From the cell containing the given text, extract its center point as [X, Y] coordinate. 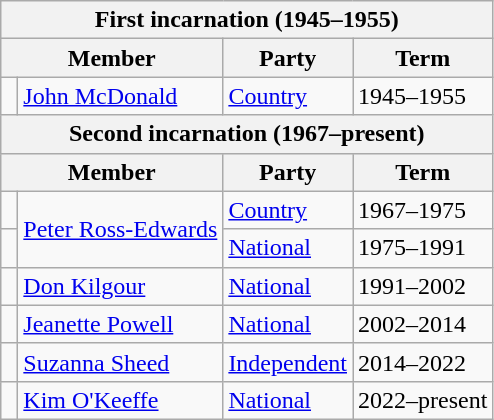
1945–1955 [423, 96]
1975–1991 [423, 248]
Peter Ross-Edwards [120, 229]
Suzanna Sheed [120, 362]
Kim O'Keeffe [120, 400]
Second incarnation (1967–present) [247, 134]
1991–2002 [423, 286]
Don Kilgour [120, 286]
Jeanette Powell [120, 324]
Independent [288, 362]
John McDonald [120, 96]
2002–2014 [423, 324]
1967–1975 [423, 210]
2022–present [423, 400]
First incarnation (1945–1955) [247, 20]
2014–2022 [423, 362]
